Locate the cell with the specified text and output its (X, Y) center coordinate. 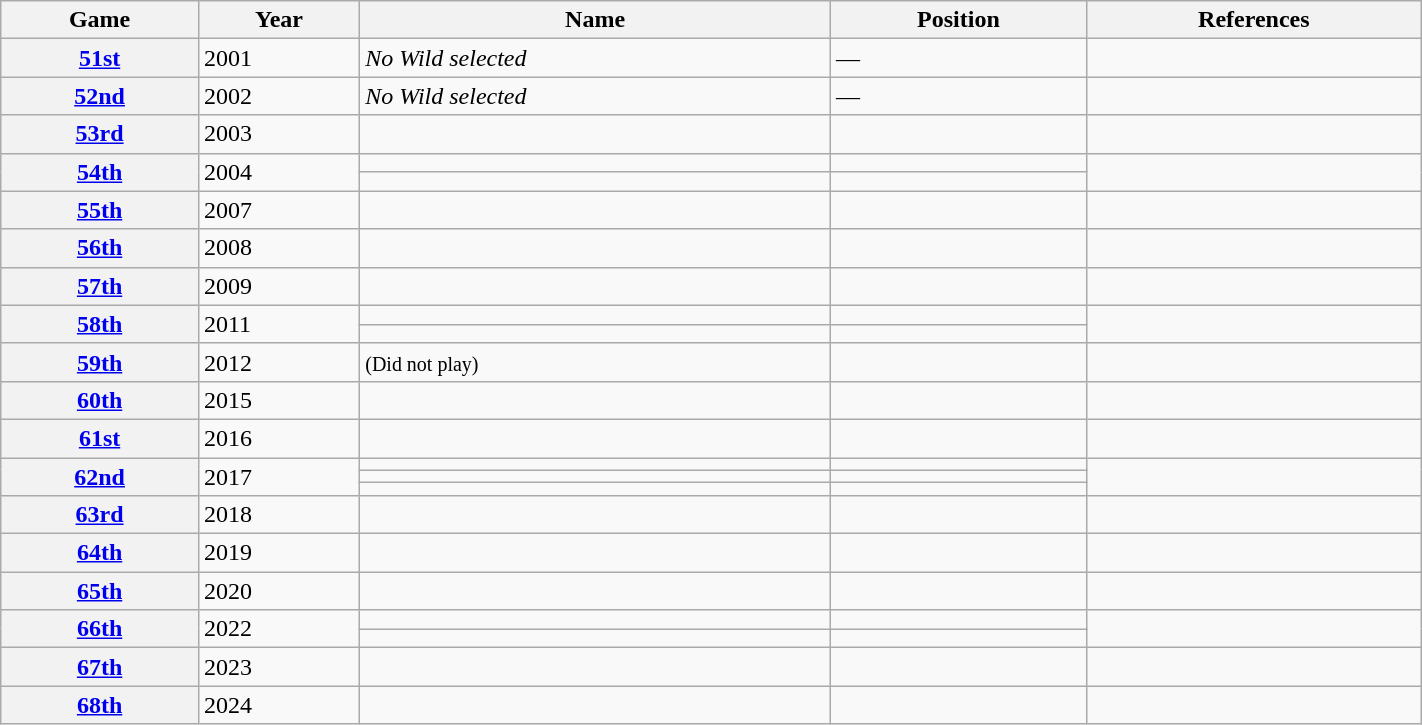
2001 (278, 58)
63rd (100, 515)
2020 (278, 591)
2019 (278, 553)
Position (958, 20)
51st (100, 58)
2023 (278, 667)
60th (100, 400)
53rd (100, 134)
2011 (278, 324)
2009 (278, 286)
56th (100, 248)
Year (278, 20)
52nd (100, 96)
61st (100, 438)
2015 (278, 400)
54th (100, 172)
Game (100, 20)
2007 (278, 210)
55th (100, 210)
67th (100, 667)
2002 (278, 96)
68th (100, 705)
57th (100, 286)
2012 (278, 362)
64th (100, 553)
62nd (100, 477)
2003 (278, 134)
(Did not play) (596, 362)
2018 (278, 515)
59th (100, 362)
58th (100, 324)
65th (100, 591)
2008 (278, 248)
2022 (278, 629)
References (1254, 20)
2004 (278, 172)
Name (596, 20)
66th (100, 629)
2017 (278, 477)
2016 (278, 438)
2024 (278, 705)
